Extract the [x, y] coordinate from the center of the cell holding the provided text.  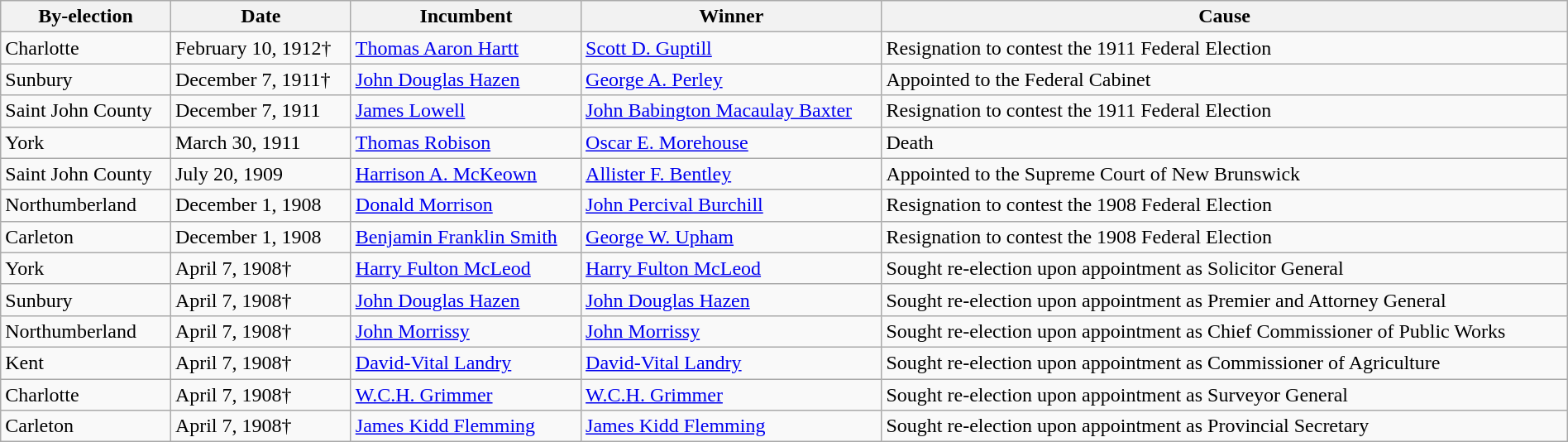
July 20, 1909 [261, 174]
Kent [86, 363]
December 7, 1911 [261, 111]
Death [1224, 142]
Winner [731, 17]
February 10, 1912† [261, 48]
Thomas Robison [466, 142]
Sought re-election upon appointment as Commissioner of Agriculture [1224, 363]
Date [261, 17]
December 7, 1911† [261, 79]
Scott D. Guptill [731, 48]
Allister F. Bentley [731, 174]
By-election [86, 17]
Sought re-election upon appointment as Solicitor General [1224, 268]
James Lowell [466, 111]
Sought re-election upon appointment as Premier and Attorney General [1224, 300]
John Babington Macaulay Baxter [731, 111]
Thomas Aaron Hartt [466, 48]
Donald Morrison [466, 205]
George A. Perley [731, 79]
Harrison A. McKeown [466, 174]
Sought re-election upon appointment as Provincial Secretary [1224, 426]
Cause [1224, 17]
Sought re-election upon appointment as Surveyor General [1224, 395]
Sought re-election upon appointment as Chief Commissioner of Public Works [1224, 331]
John Percival Burchill [731, 205]
Appointed to the Supreme Court of New Brunswick [1224, 174]
Incumbent [466, 17]
March 30, 1911 [261, 142]
Benjamin Franklin Smith [466, 237]
Appointed to the Federal Cabinet [1224, 79]
Oscar E. Morehouse [731, 142]
George W. Upham [731, 237]
